For the text-containing cell, return its midpoint in (x, y) coordinate format. 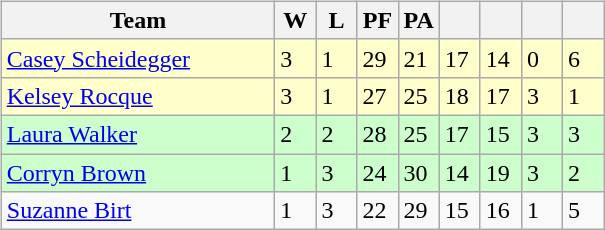
24 (378, 173)
16 (500, 211)
21 (418, 58)
PA (418, 20)
19 (500, 173)
Corryn Brown (138, 173)
Kelsey Rocque (138, 96)
18 (460, 96)
22 (378, 211)
0 (542, 58)
27 (378, 96)
5 (582, 211)
Team (138, 20)
Suzanne Birt (138, 211)
28 (378, 134)
PF (378, 20)
Laura Walker (138, 134)
L (336, 20)
W (296, 20)
Casey Scheidegger (138, 58)
6 (582, 58)
30 (418, 173)
